Output the [X, Y] coordinate of the center of the cell containing the given text.  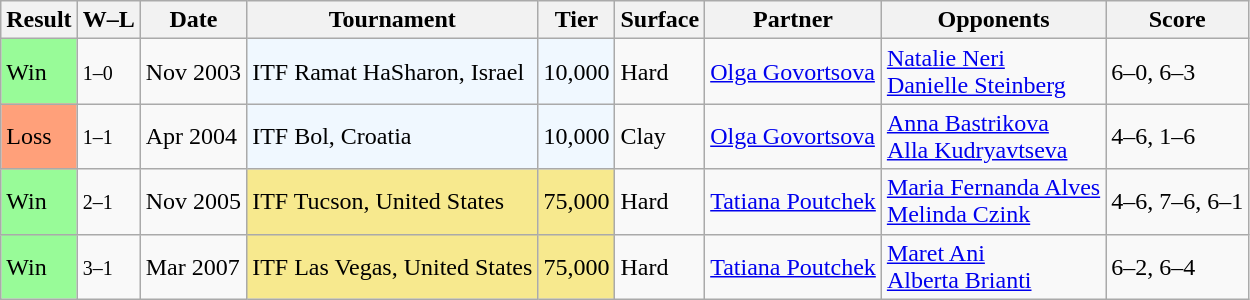
Date [193, 20]
1–1 [108, 136]
Natalie Neri Danielle Steinberg [993, 72]
Clay [660, 136]
Nov 2005 [193, 202]
ITF Tucson, United States [392, 202]
Surface [660, 20]
1–0 [108, 72]
Opponents [993, 20]
ITF Bol, Croatia [392, 136]
Maret Ani Alberta Brianti [993, 266]
Mar 2007 [193, 266]
Maria Fernanda Alves Melinda Czink [993, 202]
4–6, 1–6 [1178, 136]
ITF Las Vegas, United States [392, 266]
2–1 [108, 202]
Nov 2003 [193, 72]
Result [39, 20]
ITF Ramat HaSharon, Israel [392, 72]
Apr 2004 [193, 136]
6–0, 6–3 [1178, 72]
Tournament [392, 20]
4–6, 7–6, 6–1 [1178, 202]
Anna Bastrikova Alla Kudryavtseva [993, 136]
W–L [108, 20]
Loss [39, 136]
Partner [794, 20]
3–1 [108, 266]
6–2, 6–4 [1178, 266]
Tier [576, 20]
Score [1178, 20]
